Scan for the cell matching the given text and deliver its (X, Y) coordinate at center. 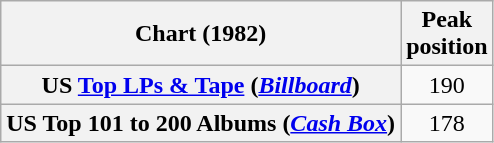
Chart (1982) (201, 34)
US Top LPs & Tape (Billboard) (201, 85)
Peakposition (447, 34)
178 (447, 123)
190 (447, 85)
US Top 101 to 200 Albums (Cash Box) (201, 123)
